Find where the given text appears and provide that cell's center as (X, Y) coordinate. 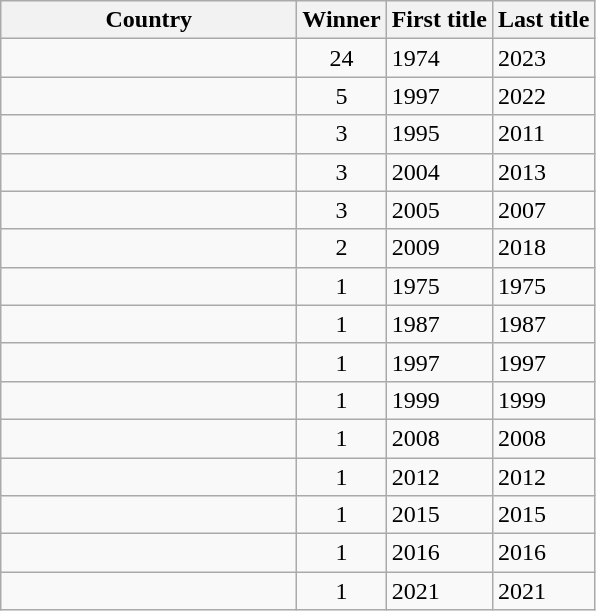
2013 (543, 172)
Country (149, 20)
2011 (543, 134)
24 (342, 58)
2018 (543, 248)
2023 (543, 58)
1974 (439, 58)
2 (342, 248)
5 (342, 96)
Winner (342, 20)
2005 (439, 210)
First title (439, 20)
2009 (439, 248)
2007 (543, 210)
2022 (543, 96)
1995 (439, 134)
Last title (543, 20)
2004 (439, 172)
